Provide the (X, Y) coordinate of the cell's center where the given text is located.  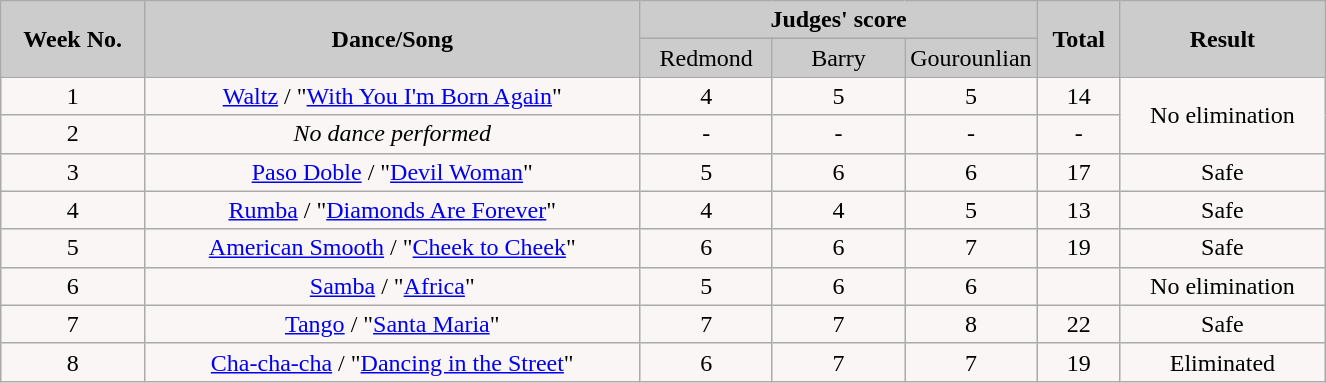
2 (73, 134)
17 (1078, 172)
Waltz / "With You I'm Born Again" (392, 96)
Gourounlian (971, 58)
Tango / "Santa Maria" (392, 324)
Week No. (73, 39)
Total (1078, 39)
Result (1222, 39)
13 (1078, 210)
3 (73, 172)
Samba / "Africa" (392, 286)
Redmond (706, 58)
Rumba / "Diamonds Are Forever" (392, 210)
Paso Doble / "Devil Woman" (392, 172)
1 (73, 96)
Dance/Song (392, 39)
Cha-cha-cha / "Dancing in the Street" (392, 362)
14 (1078, 96)
22 (1078, 324)
Judges' score (838, 20)
No dance performed (392, 134)
American Smooth / "Cheek to Cheek" (392, 248)
Eliminated (1222, 362)
Barry (838, 58)
